Determine the [x, y] coordinate at the center of the cell enclosing the given text.  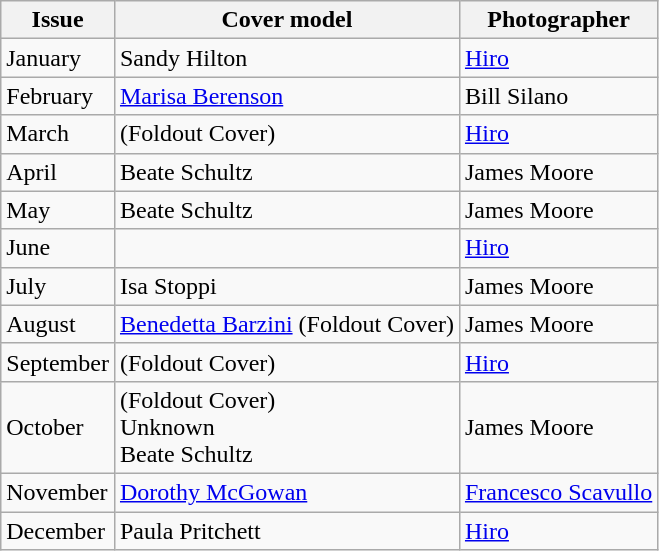
October [58, 427]
April [58, 172]
Francesco Scavullo [558, 492]
September [58, 362]
Marisa Berenson [286, 96]
Isa Stoppi [286, 286]
December [58, 531]
July [58, 286]
August [58, 324]
Paula Pritchett [286, 531]
January [58, 58]
June [58, 248]
Issue [58, 20]
May [58, 210]
March [58, 134]
November [58, 492]
Benedetta Barzini (Foldout Cover) [286, 324]
Sandy Hilton [286, 58]
(Foldout Cover) UnknownBeate Schultz [286, 427]
February [58, 96]
Dorothy McGowan [286, 492]
Bill Silano [558, 96]
Photographer [558, 20]
Cover model [286, 20]
